Output the (X, Y) coordinate of the center of the cell containing the given text.  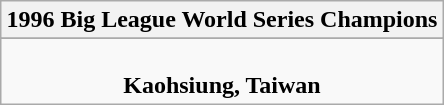
1996 Big League World Series Champions (222, 20)
Kaohsiung, Taiwan (222, 72)
